Output the [X, Y] coordinate of the center of the cell containing the given text.  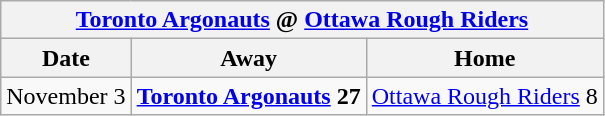
Away [248, 58]
Toronto Argonauts @ Ottawa Rough Riders [302, 20]
Home [484, 58]
Date [66, 58]
November 3 [66, 96]
Ottawa Rough Riders 8 [484, 96]
Toronto Argonauts 27 [248, 96]
